From the cell containing the given text, extract its center point as (x, y) coordinate. 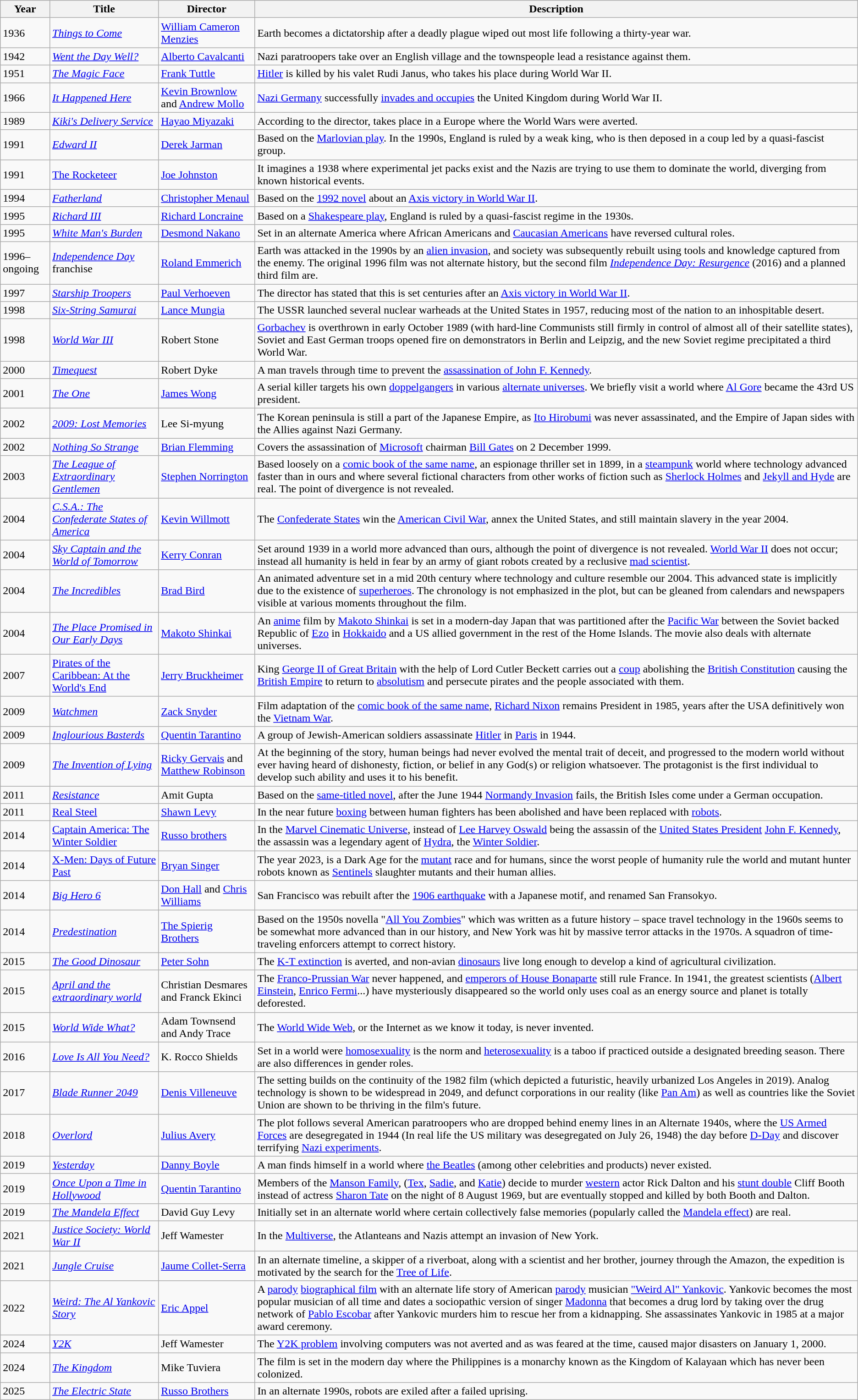
Based on a Shakespeare play, England is ruled by a quasi-fascist regime in the 1930s. (556, 215)
1951 (25, 74)
Julius Avery (207, 1135)
Lance Mungia (207, 310)
2003 (25, 477)
Desmond Nakano (207, 233)
Overlord (104, 1135)
Pirates of the Caribbean: At the World's End (104, 675)
Resistance (104, 794)
Peter Sohn (207, 961)
Don Hall and Chris Williams (207, 896)
The League of Extraordinary Gentlemen (104, 477)
Kerry Conran (207, 555)
Nazi paratroopers take over an English village and the townspeople lead a resistance against them. (556, 56)
According to the director, takes place in a Europe where the World Wars were averted. (556, 121)
Y2K (104, 1344)
Russo Brothers (207, 1391)
The Incredibles (104, 591)
Set in an alternate America where African Americans and Caucasian Americans have reversed cultural roles. (556, 233)
The Mandela Effect (104, 1212)
1989 (25, 121)
Robert Stone (207, 340)
Edward II (104, 145)
Starship Troopers (104, 293)
Based on the 1992 novel about an Axis victory in World War II. (556, 198)
Frank Tuttle (207, 74)
Derek Jarman (207, 145)
Independence Day franchise (104, 263)
Weird: The Al Yankovic Story (104, 1308)
1966 (25, 97)
Danny Boyle (207, 1165)
Bryan Singer (207, 865)
A group of Jewish-American soldiers assassinate Hitler in Paris in 1944. (556, 735)
The Spierig Brothers (207, 931)
Joe Johnston (207, 174)
It Happened Here (104, 97)
Shawn Levy (207, 812)
Inglourious Basterds (104, 735)
Love Is All You Need? (104, 1057)
In an alternate 1990s, robots are exiled after a failed uprising. (556, 1391)
James Wong (207, 393)
Jerry Bruckheimer (207, 675)
A man travels through time to prevent the assassination of John F. Kennedy. (556, 370)
The K-T extinction is averted, and non-avian dinosaurs live long enough to develop a kind of agricultural civilization. (556, 961)
2000 (25, 370)
The Rocketeer (104, 174)
The Y2K problem involving computers was not averted and as was feared at the time, caused major disasters on January 1, 2000. (556, 1344)
1994 (25, 198)
Kevin Willmott (207, 519)
Real Steel (104, 812)
Brad Bird (207, 591)
1936 (25, 33)
X-Men: Days of Future Past (104, 865)
Film adaptation of the comic book of the same name, Richard Nixon remains President in 1985, years after the USA definitively won the Vietnam War. (556, 711)
Went the Day Well? (104, 56)
Mike Tuviera (207, 1368)
2009: Lost Memories (104, 424)
World War III (104, 340)
Based on the same-titled novel, after the June 1944 Normandy Invasion fails, the British Isles come under a German occupation. (556, 794)
Watchmen (104, 711)
1942 (25, 56)
The Invention of Lying (104, 765)
Jaume Collet-Serra (207, 1265)
Yesterday (104, 1165)
Fatherland (104, 198)
1997 (25, 293)
Nothing So Strange (104, 447)
Brian Flemming (207, 447)
The Good Dinosaur (104, 961)
2001 (25, 393)
The Magic Face (104, 74)
2017 (25, 1093)
In the near future boxing between human fighters has been abolished and have been replaced with robots. (556, 812)
The Place Promised in Our Early Days (104, 633)
Denis Villeneuve (207, 1093)
William Cameron Menzies (207, 33)
David Guy Levy (207, 1212)
San Francisco was rebuilt after the 1906 earthquake with a Japanese motif, and renamed San Fransokyo. (556, 896)
Earth becomes a dictatorship after a deadly plague wiped out most life following a thirty-year war. (556, 33)
Sky Captain and the World of Tomorrow (104, 555)
Christopher Menaul (207, 198)
Stephen Norrington (207, 477)
Captain America: The Winter Soldier (104, 836)
Big Hero 6 (104, 896)
Description (556, 9)
Jungle Cruise (104, 1265)
World Wide What? (104, 1027)
Amit Gupta (207, 794)
Six-String Samurai (104, 310)
Christian Desmares and Franck Ekinci (207, 991)
The director has stated that this is set centuries after an Axis victory in World War II. (556, 293)
Richard Loncraine (207, 215)
The film is set in the modern day where the Philippines is a monarchy known as the Kingdom of Kalayaan which has never been colonized. (556, 1368)
2025 (25, 1391)
Richard III (104, 215)
Roland Emmerich (207, 263)
Russo brothers (207, 836)
1996–ongoing (25, 263)
2007 (25, 675)
Hayao Miyazaki (207, 121)
Year (25, 9)
Eric Appel (207, 1308)
Adam Townsend and Andy Trace (207, 1027)
A serial killer targets his own doppelgangers in various alternate universes. We briefly visit a world where Al Gore became the 43rd US president. (556, 393)
Ricky Gervais and Matthew Robinson (207, 765)
2022 (25, 1308)
The One (104, 393)
Things to Come (104, 33)
The Electric State (104, 1391)
Justice Society: World War II (104, 1236)
The Confederate States win the American Civil War, annex the United States, and still maintain slavery in the year 2004. (556, 519)
Alberto Cavalcanti (207, 56)
Kiki's Delivery Service (104, 121)
Nazi Germany successfully invades and occupies the United Kingdom during World War II. (556, 97)
The USSR launched several nuclear warheads at the United States in 1957, reducing most of the nation to an inhospitable desert. (556, 310)
Director (207, 9)
Based on the Marlovian play. In the 1990s, England is ruled by a weak king, who is then deposed in a coup led by a quasi-fascist group. (556, 145)
A man finds himself in a world where the Beatles (among other celebrities and products) never existed. (556, 1165)
Covers the assassination of Microsoft chairman Bill Gates on 2 December 1999. (556, 447)
Blade Runner 2049 (104, 1093)
Predestination (104, 931)
In the Multiverse, the Atlanteans and Nazis attempt an invasion of New York. (556, 1236)
White Man's Burden (104, 233)
Robert Dyke (207, 370)
Kevin Brownlow and Andrew Mollo (207, 97)
K. Rocco Shields (207, 1057)
Hitler is killed by his valet Rudi Janus, who takes his place during World War II. (556, 74)
Zack Snyder (207, 711)
Once Upon a Time in Hollywood (104, 1188)
Paul Verhoeven (207, 293)
Timequest (104, 370)
The World Wide Web, or the Internet as we know it today, is never invented. (556, 1027)
Makoto Shinkai (207, 633)
The Kingdom (104, 1368)
April and the extraordinary world (104, 991)
C.S.A.: The Confederate States of America (104, 519)
2016 (25, 1057)
2018 (25, 1135)
Title (104, 9)
Initially set in an alternate world where certain collectively false memories (popularly called the Mandela effect) are real. (556, 1212)
Lee Si-myung (207, 424)
